Detect which cell encompasses the target text, then output its [x, y] center coordinate. 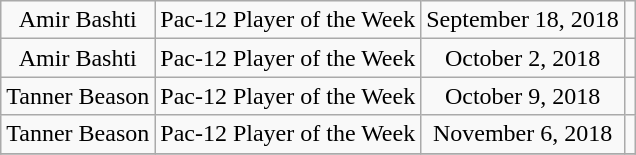
October 2, 2018 [523, 58]
September 18, 2018 [523, 20]
October 9, 2018 [523, 96]
November 6, 2018 [523, 134]
